Provide the (x, y) coordinate of the cell's center where the given text is located.  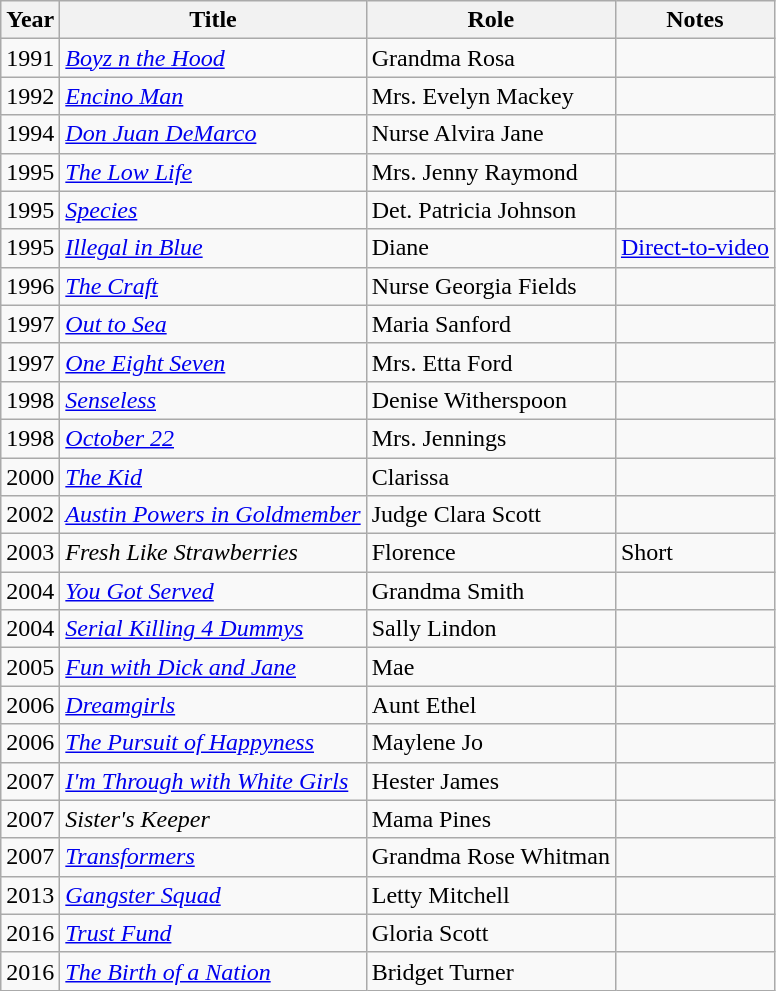
The Kid (213, 477)
Notes (694, 20)
1991 (30, 58)
Gloria Scott (490, 933)
Mrs. Jenny Raymond (490, 172)
Serial Killing 4 Dummys (213, 629)
Boyz n the Hood (213, 58)
Mrs. Evelyn Mackey (490, 96)
2005 (30, 667)
Aunt Ethel (490, 705)
You Got Served (213, 591)
Denise Witherspoon (490, 400)
Mrs. Jennings (490, 438)
Florence (490, 553)
Species (213, 210)
Trust Fund (213, 933)
Out to Sea (213, 324)
Mae (490, 667)
Fun with Dick and Jane (213, 667)
2002 (30, 515)
Don Juan DeMarco (213, 134)
Fresh Like Strawberries (213, 553)
Mrs. Etta Ford (490, 362)
The Pursuit of Happyness (213, 743)
Nurse Alvira Jane (490, 134)
Maria Sanford (490, 324)
Gangster Squad (213, 895)
2003 (30, 553)
Dreamgirls (213, 705)
Role (490, 20)
Letty Mitchell (490, 895)
2000 (30, 477)
Sister's Keeper (213, 819)
Maylene Jo (490, 743)
Mama Pines (490, 819)
Det. Patricia Johnson (490, 210)
The Low Life (213, 172)
The Craft (213, 286)
Sally Lindon (490, 629)
Bridget Turner (490, 971)
I'm Through with White Girls (213, 781)
Diane (490, 248)
1996 (30, 286)
Grandma Rose Whitman (490, 857)
October 22 (213, 438)
Grandma Rosa (490, 58)
Grandma Smith (490, 591)
1994 (30, 134)
Nurse Georgia Fields (490, 286)
Year (30, 20)
Title (213, 20)
Senseless (213, 400)
Short (694, 553)
Austin Powers in Goldmember (213, 515)
Hester James (490, 781)
Judge Clara Scott (490, 515)
Direct-to-video (694, 248)
1992 (30, 96)
The Birth of a Nation (213, 971)
Illegal in Blue (213, 248)
Transformers (213, 857)
Clarissa (490, 477)
2013 (30, 895)
Encino Man (213, 96)
One Eight Seven (213, 362)
